From the cell containing the given text, extract its center point as [X, Y] coordinate. 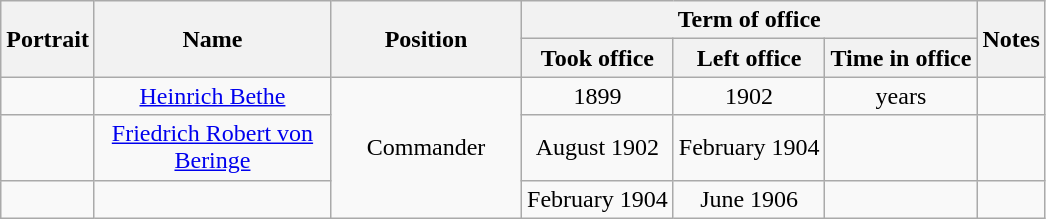
1899 [598, 96]
Position [426, 39]
Heinrich Bethe [212, 96]
Commander [426, 148]
years [901, 96]
Notes [1011, 39]
Friedrich Robert von Beringe [212, 148]
Time in office [901, 58]
Term of office [750, 20]
June 1906 [749, 199]
Left office [749, 58]
August 1902 [598, 148]
Took office [598, 58]
Portrait [48, 39]
Name [212, 39]
1902 [749, 96]
